Provide the [x, y] coordinate of the cell's center where the given text is located.  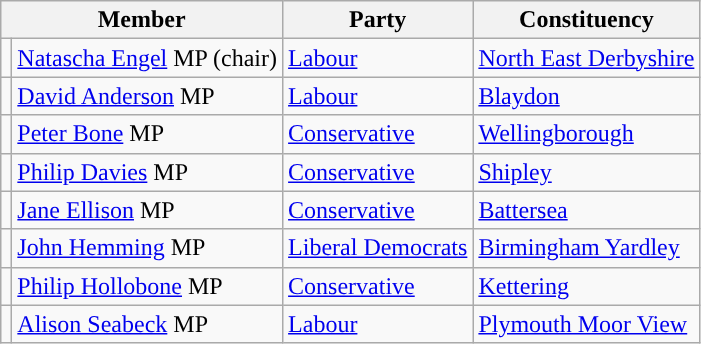
Blaydon [586, 96]
John Hemming MP [148, 248]
Philip Hollobone MP [148, 286]
David Anderson MP [148, 96]
Battersea [586, 210]
Jane Ellison MP [148, 210]
North East Derbyshire [586, 58]
Alison Seabeck MP [148, 324]
Liberal Democrats [378, 248]
Natascha Engel MP (chair) [148, 58]
Member [142, 20]
Plymouth Moor View [586, 324]
Birmingham Yardley [586, 248]
Wellingborough [586, 134]
Kettering [586, 286]
Constituency [586, 20]
Party [378, 20]
Philip Davies MP [148, 172]
Peter Bone MP [148, 134]
Shipley [586, 172]
